Output the (x, y) coordinate of the center of the cell containing the given text.  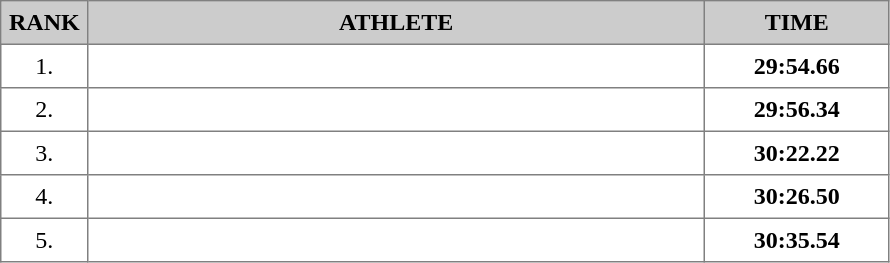
1. (44, 66)
29:56.34 (796, 110)
29:54.66 (796, 66)
5. (44, 240)
30:22.22 (796, 153)
4. (44, 197)
2. (44, 110)
ATHLETE (396, 23)
30:35.54 (796, 240)
3. (44, 153)
RANK (44, 23)
TIME (796, 23)
30:26.50 (796, 197)
